Determine the (X, Y) coordinate at the center of the cell enclosing the given text.  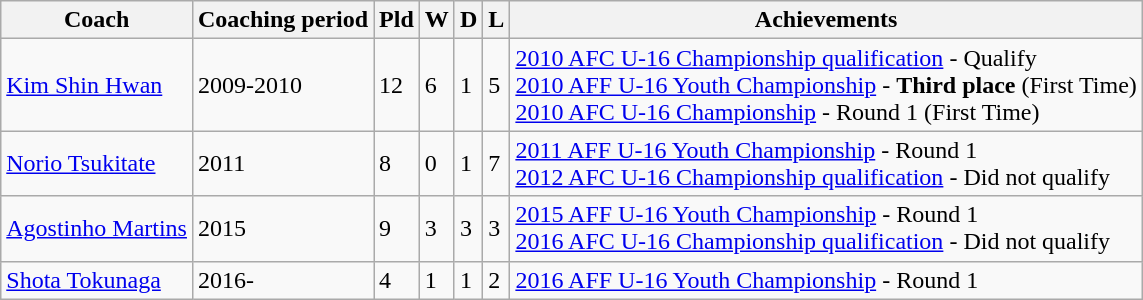
2011 (282, 164)
Achievements (826, 20)
5 (496, 85)
Shota Tokunaga (97, 280)
2015 AFF U-16 Youth Championship - Round 1 2016 AFC U-16 Championship qualification - Did not qualify (826, 228)
9 (397, 228)
2016- (282, 280)
8 (397, 164)
L (496, 20)
2011 AFF U-16 Youth Championship - Round 1 2012 AFC U-16 Championship qualification - Did not qualify (826, 164)
Coaching period (282, 20)
Kim Shin Hwan (97, 85)
7 (496, 164)
0 (436, 164)
2 (496, 280)
Coach (97, 20)
W (436, 20)
Norio Tsukitate (97, 164)
2009-2010 (282, 85)
12 (397, 85)
2015 (282, 228)
2016 AFF U-16 Youth Championship - Round 1 (826, 280)
D (468, 20)
6 (436, 85)
4 (397, 280)
Pld (397, 20)
Agostinho Martins (97, 228)
